Pinpoint the cell where the given text exists, returning its [x, y] midpoint coordinate. 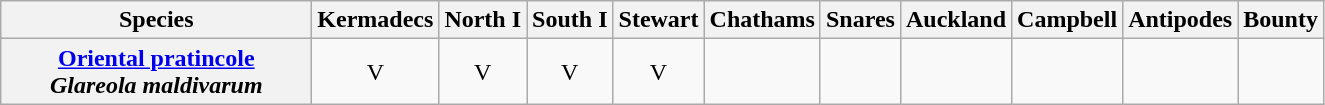
Chathams [762, 20]
Auckland [956, 20]
Stewart [658, 20]
Bounty [1281, 20]
North I [483, 20]
Species [156, 20]
South I [570, 20]
Kermadecs [376, 20]
Campbell [1068, 20]
Antipodes [1180, 20]
Snares [860, 20]
Oriental pratincoleGlareola maldivarum [156, 72]
